Return (X, Y) of the center of cell containing provided text 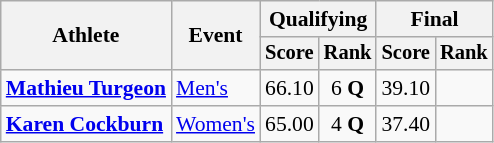
Mathieu Turgeon (86, 88)
66.10 (290, 88)
4 Q (348, 124)
65.00 (290, 124)
Athlete (86, 36)
37.40 (406, 124)
39.10 (406, 88)
6 Q (348, 88)
Final (434, 19)
Karen Cockburn (86, 124)
Women's (216, 124)
Men's (216, 88)
Qualifying (318, 19)
Event (216, 36)
